Locate the cell with the specified text and output its (X, Y) center coordinate. 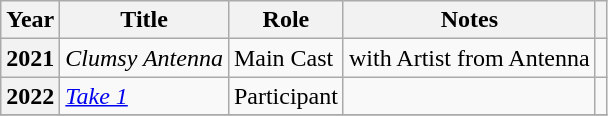
2022 (30, 96)
Participant (286, 96)
with Artist from Antenna (469, 58)
Clumsy Antenna (144, 58)
2021 (30, 58)
Notes (469, 20)
Year (30, 20)
Main Cast (286, 58)
Title (144, 20)
Role (286, 20)
Take 1 (144, 96)
